From the cell containing the given text, extract its center point as (x, y) coordinate. 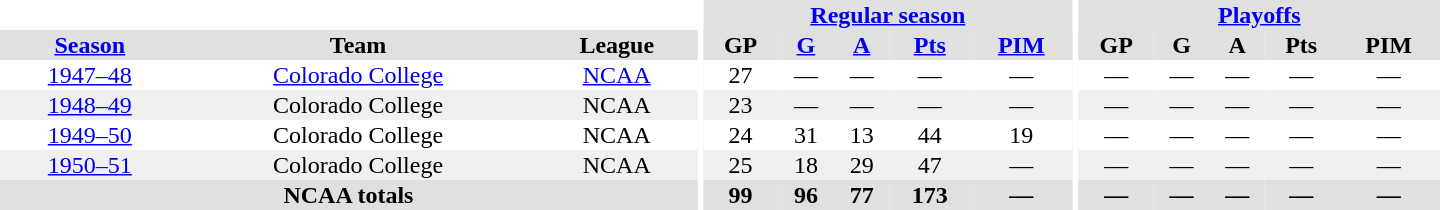
1947–48 (90, 75)
1950–51 (90, 165)
18 (806, 165)
Season (90, 45)
Playoffs (1260, 15)
League (617, 45)
24 (740, 135)
99 (740, 195)
29 (862, 165)
13 (862, 135)
31 (806, 135)
47 (930, 165)
27 (740, 75)
Team (358, 45)
44 (930, 135)
1949–50 (90, 135)
96 (806, 195)
19 (1021, 135)
77 (862, 195)
1948–49 (90, 105)
25 (740, 165)
NCAA totals (348, 195)
Regular season (888, 15)
173 (930, 195)
23 (740, 105)
